From the cell containing the given text, extract its center point as (x, y) coordinate. 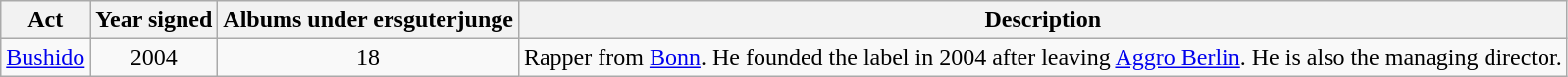
Rapper from Bonn. He founded the label in 2004 after leaving Aggro Berlin. He is also the managing director. (1042, 57)
Act (45, 20)
Description (1042, 20)
Bushido (45, 57)
Albums under ersguterjunge (369, 20)
18 (369, 57)
Year signed (154, 20)
2004 (154, 57)
